Capture the cell that displays the provided text and extract its (X, Y) central coordinate. 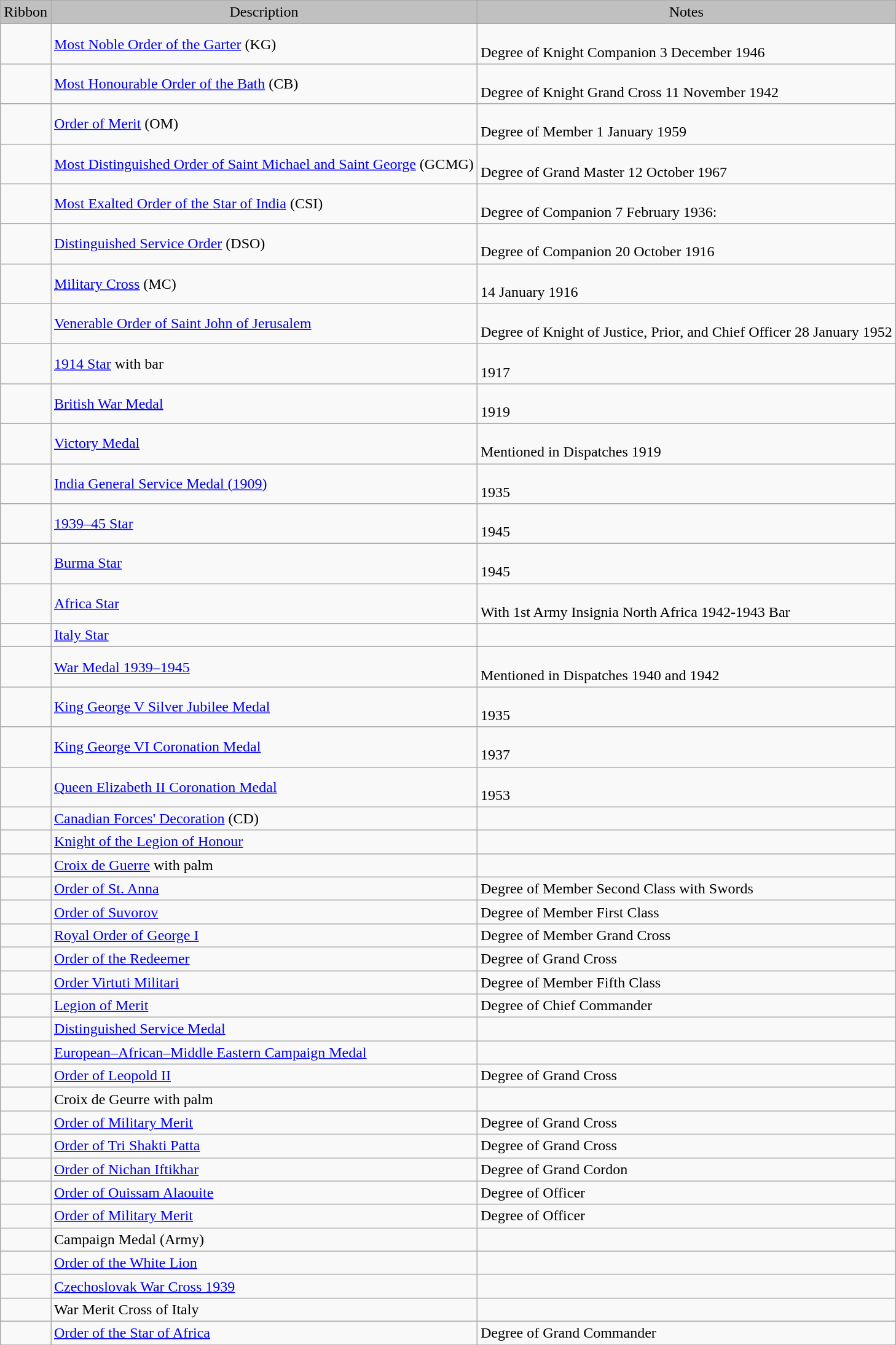
Order of Suvorov (264, 912)
Queen Elizabeth II Coronation Medal (264, 786)
Distinguished Service Medal (264, 1029)
Venerable Order of Saint John of Jerusalem (264, 323)
1953 (686, 786)
Burma Star (264, 564)
Degree of Member Grand Cross (686, 935)
Degree of Knight Grand Cross 11 November 1942 (686, 84)
British War Medal (264, 403)
Knight of the Legion of Honour (264, 842)
14 January 1916 (686, 284)
Degree of Chief Commander (686, 1006)
Degree of Member 1 January 1959 (686, 124)
Most Honourable Order of the Bath (CB) (264, 84)
Degree of Knight of Justice, Prior, and Chief Officer 28 January 1952 (686, 323)
Order of the Star of Africa (264, 1333)
Victory Medal (264, 444)
War Medal 1939–1945 (264, 667)
Most Exalted Order of the Star of India (CSI) (264, 204)
Africa Star (264, 603)
1919 (686, 403)
Mentioned in Dispatches 1940 and 1942 (686, 667)
European–African–Middle Eastern Campaign Medal (264, 1053)
Notes (686, 12)
1914 Star with bar (264, 364)
Degree of Grand Master 12 October 1967 (686, 163)
1937 (686, 747)
Order of St. Anna (264, 888)
Campaign Medal (Army) (264, 1239)
Ribbon (26, 12)
Description (264, 12)
King George VI Coronation Medal (264, 747)
Military Cross (MC) (264, 284)
Order Virtuti Militari (264, 982)
Degree of Member Fifth Class (686, 982)
With 1st Army Insignia North Africa 1942-1943 Bar (686, 603)
Order of the White Lion (264, 1263)
Most Distinguished Order of Saint Michael and Saint George (GCMG) (264, 163)
War Merit Cross of Italy (264, 1309)
Degree of Companion 20 October 1916 (686, 243)
Distinguished Service Order (DSO) (264, 243)
Italy Star (264, 635)
Order of the Redeemer (264, 959)
Degree of Member Second Class with Swords (686, 888)
Degree of Knight Companion 3 December 1946 (686, 44)
Degree of Grand Commander (686, 1333)
Degree of Member First Class (686, 912)
Canadian Forces' Decoration (CD) (264, 818)
Order of Tri Shakti Patta (264, 1146)
Degree of Grand Cordon (686, 1169)
Croix de Guerre with palm (264, 865)
Degree of Companion 7 February 1936: (686, 204)
Order of Nichan Iftikhar (264, 1169)
Croix de Geurre with palm (264, 1099)
King George V Silver Jubilee Medal (264, 707)
Order of Merit (OM) (264, 124)
Most Noble Order of the Garter (KG) (264, 44)
India General Service Medal (1909) (264, 483)
Legion of Merit (264, 1006)
Mentioned in Dispatches 1919 (686, 444)
1939–45 Star (264, 523)
Order of Ouissam Alaouite (264, 1193)
Order of Leopold II (264, 1076)
1917 (686, 364)
Czechoslovak War Cross 1939 (264, 1286)
Royal Order of George I (264, 935)
